Find where the given text appears and provide that cell's center as [X, Y] coordinate. 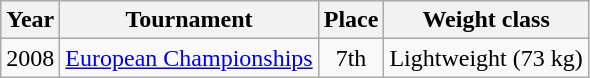
Tournament [189, 20]
2008 [30, 58]
7th [351, 58]
Year [30, 20]
Weight class [486, 20]
Lightweight (73 kg) [486, 58]
Place [351, 20]
European Championships [189, 58]
